Pinpoint the cell where the given text exists, returning its (X, Y) midpoint coordinate. 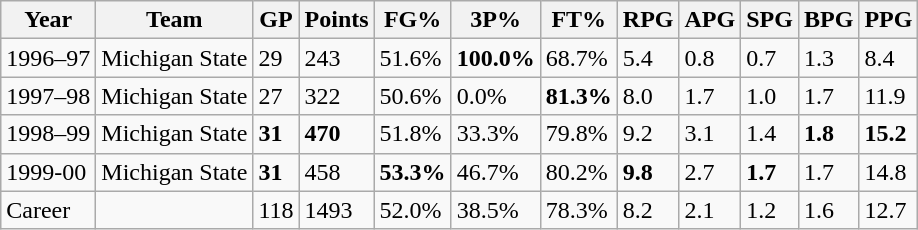
12.7 (888, 210)
1999-00 (48, 172)
1.6 (828, 210)
Year (48, 20)
8.2 (648, 210)
33.3% (496, 134)
0.7 (770, 58)
1996–97 (48, 58)
2.7 (710, 172)
322 (336, 96)
2.1 (710, 210)
1.4 (770, 134)
29 (276, 58)
68.7% (578, 58)
27 (276, 96)
51.8% (412, 134)
APG (710, 20)
243 (336, 58)
3.1 (710, 134)
0.8 (710, 58)
RPG (648, 20)
52.0% (412, 210)
46.7% (496, 172)
0.0% (496, 96)
5.4 (648, 58)
11.9 (888, 96)
38.5% (496, 210)
14.8 (888, 172)
FG% (412, 20)
118 (276, 210)
50.6% (412, 96)
GP (276, 20)
15.2 (888, 134)
3P% (496, 20)
78.3% (578, 210)
1.3 (828, 58)
FT% (578, 20)
1.2 (770, 210)
51.6% (412, 58)
BPG (828, 20)
SPG (770, 20)
81.3% (578, 96)
PPG (888, 20)
8.0 (648, 96)
1.0 (770, 96)
1493 (336, 210)
53.3% (412, 172)
Team (174, 20)
79.8% (578, 134)
470 (336, 134)
80.2% (578, 172)
9.2 (648, 134)
1997–98 (48, 96)
Points (336, 20)
458 (336, 172)
9.8 (648, 172)
1.8 (828, 134)
100.0% (496, 58)
Career (48, 210)
1998–99 (48, 134)
8.4 (888, 58)
